Find where the given text appears and provide that cell's center as [X, Y] coordinate. 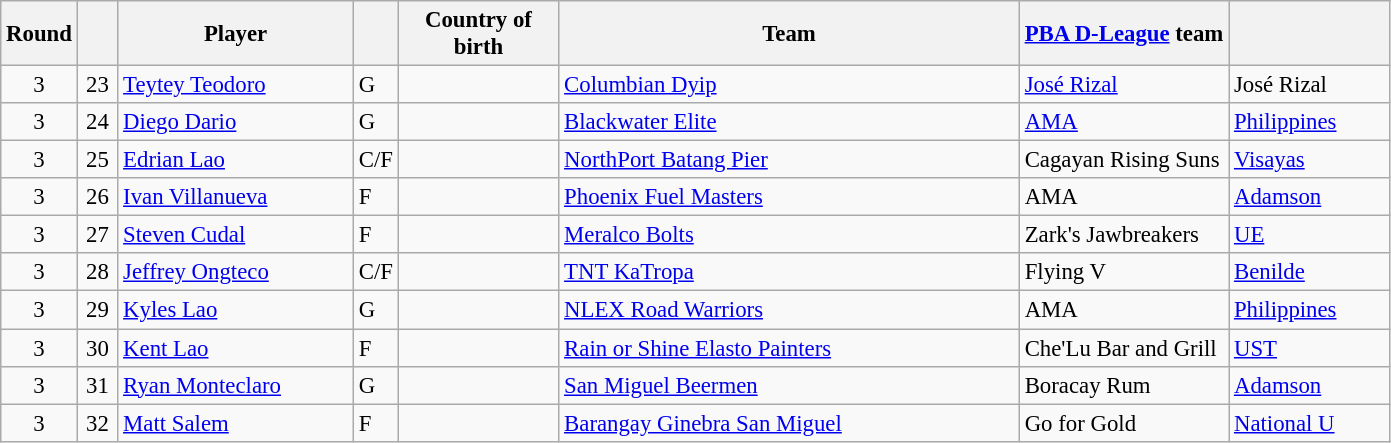
Che'Lu Bar and Grill [1124, 348]
NorthPort Batang Pier [790, 160]
Ivan Villanueva [236, 197]
Ryan Monteclaro [236, 385]
30 [98, 348]
Boracay Rum [1124, 385]
Jeffrey Ongteco [236, 273]
TNT KaTropa [790, 273]
Blackwater Elite [790, 122]
31 [98, 385]
Rain or Shine Elasto Painters [790, 348]
UE [1310, 235]
Teytey Teodoro [236, 85]
Cagayan Rising Suns [1124, 160]
Kent Lao [236, 348]
National U [1310, 423]
UST [1310, 348]
Visayas [1310, 160]
Player [236, 34]
Steven Cudal [236, 235]
26 [98, 197]
28 [98, 273]
32 [98, 423]
PBA D-League team [1124, 34]
Zark's Jawbreakers [1124, 235]
27 [98, 235]
Matt Salem [236, 423]
Columbian Dyip [790, 85]
Diego Dario [236, 122]
Flying V [1124, 273]
Edrian Lao [236, 160]
Meralco Bolts [790, 235]
Barangay Ginebra San Miguel [790, 423]
San Miguel Beermen [790, 385]
NLEX Road Warriors [790, 310]
23 [98, 85]
Go for Gold [1124, 423]
24 [98, 122]
25 [98, 160]
Team [790, 34]
Country of birth [478, 34]
Benilde [1310, 273]
Phoenix Fuel Masters [790, 197]
29 [98, 310]
Kyles Lao [236, 310]
Round [39, 34]
